Search for the cell housing the specified text and yield its [x, y] center coordinate. 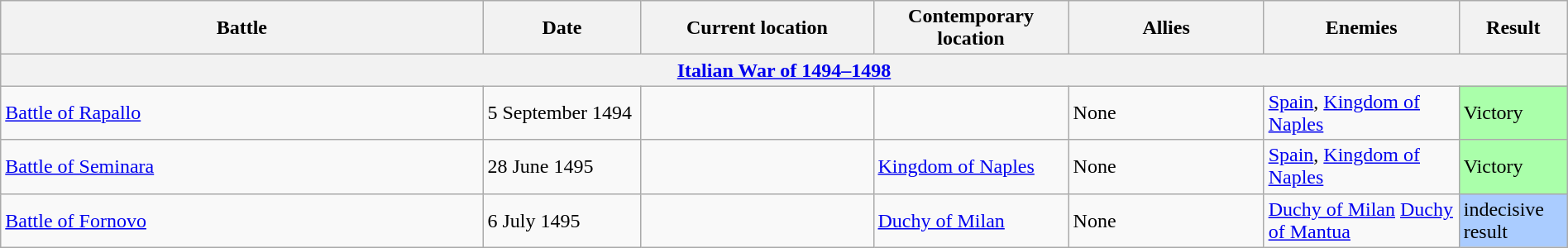
Result [1513, 28]
Battle of Rapallo [241, 112]
Duchy of Milan Duchy of Mantua [1361, 220]
5 September 1494 [562, 112]
Italian War of 1494–1498 [784, 70]
Contemporary location [971, 28]
Current location [758, 28]
Battle of Fornovo [241, 220]
Kingdom of Naples [971, 167]
Duchy of Milan [971, 220]
Enemies [1361, 28]
28 June 1495 [562, 167]
Date [562, 28]
Allies [1166, 28]
Battle of Seminara [241, 167]
indecisive result [1513, 220]
Battle [241, 28]
6 July 1495 [562, 220]
